Pinpoint the cell where the given text exists, returning its (X, Y) midpoint coordinate. 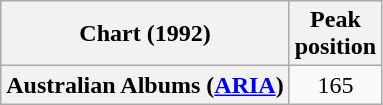
165 (335, 85)
Peakposition (335, 34)
Australian Albums (ARIA) (145, 85)
Chart (1992) (145, 34)
